Detect which cell encompasses the target text, then output its (X, Y) center coordinate. 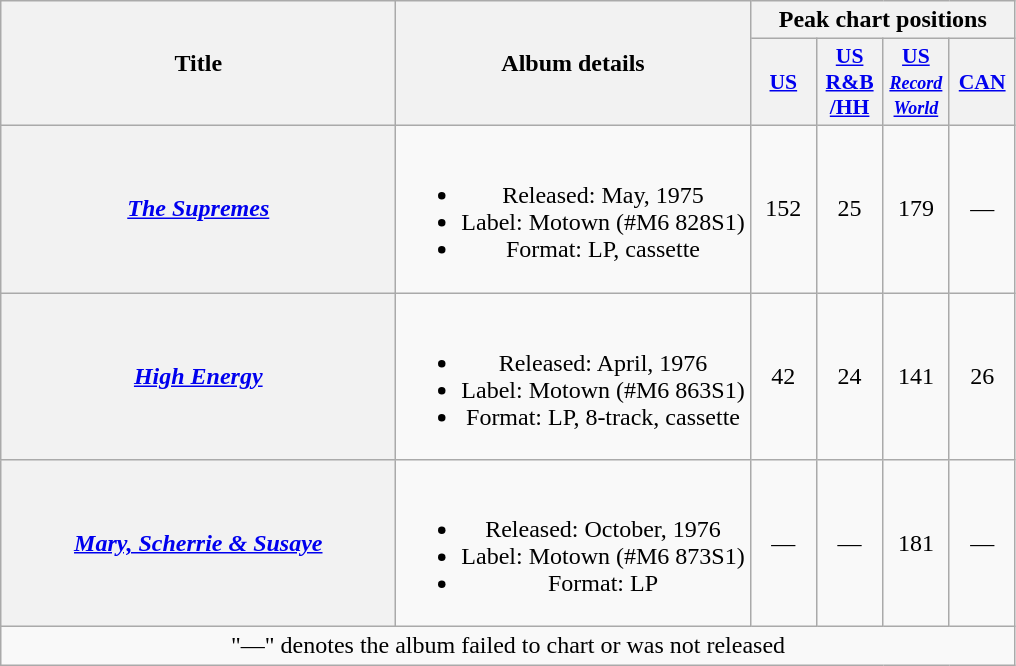
"—" denotes the album failed to chart or was not released (508, 646)
CAN (982, 82)
Title (198, 64)
US (783, 82)
42 (783, 376)
The Supremes (198, 208)
25 (849, 208)
USR&B/HH (849, 82)
Released: May, 1975Label: Motown (#M6 828S1)Format: LP, cassette (573, 208)
Mary, Scherrie & Susaye (198, 544)
152 (783, 208)
181 (916, 544)
24 (849, 376)
High Energy (198, 376)
Released: October, 1976Label: Motown (#M6 873S1)Format: LP (573, 544)
Peak chart positions (882, 20)
141 (916, 376)
Album details (573, 64)
179 (916, 208)
USRecord World (916, 82)
Released: April, 1976Label: Motown (#M6 863S1)Format: LP, 8-track, cassette (573, 376)
26 (982, 376)
